Identify which cell holds the provided text, then report its [x, y] central coordinate. 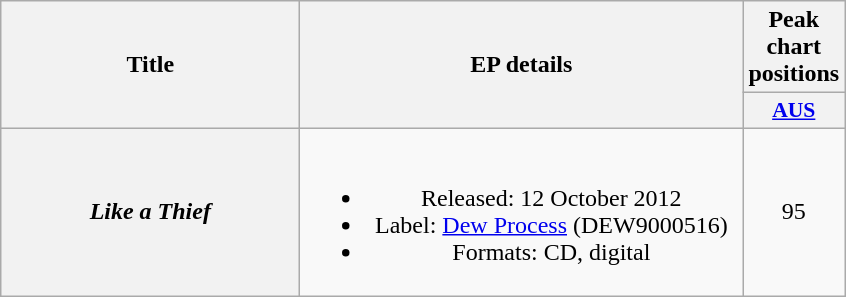
95 [794, 212]
Released: 12 October 2012Label: Dew Process (DEW9000516)Formats: CD, digital [522, 212]
AUS [794, 111]
Like a Thief [150, 212]
Title [150, 65]
Peak chart positions [794, 47]
EP details [522, 65]
